Scan for the cell matching the given text and deliver its (x, y) coordinate at center. 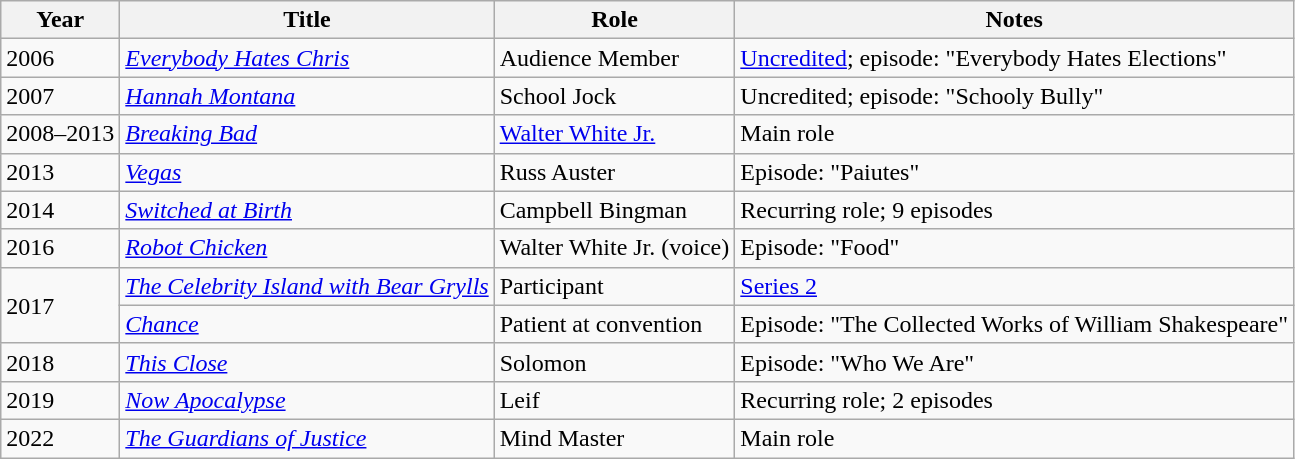
Robot Chicken (307, 248)
The Guardians of Justice (307, 438)
Walter White Jr. (voice) (614, 248)
Solomon (614, 362)
Episode: "Paiutes" (1014, 172)
Russ Auster (614, 172)
Switched at Birth (307, 210)
Role (614, 20)
Episode: "Who We Are" (1014, 362)
School Jock (614, 96)
2018 (60, 362)
Everybody Hates Chris (307, 58)
Chance (307, 324)
Hannah Montana (307, 96)
This Close (307, 362)
2016 (60, 248)
Notes (1014, 20)
Breaking Bad (307, 134)
The Celebrity Island with Bear Grylls (307, 286)
Recurring role; 9 episodes (1014, 210)
Title (307, 20)
Uncredited; episode: "Schooly Bully" (1014, 96)
Year (60, 20)
Leif (614, 400)
Uncredited; episode: "Everybody Hates Elections" (1014, 58)
Mind Master (614, 438)
2007 (60, 96)
2006 (60, 58)
Patient at convention (614, 324)
Recurring role; 2 episodes (1014, 400)
2022 (60, 438)
2014 (60, 210)
Walter White Jr. (614, 134)
2008–2013 (60, 134)
2019 (60, 400)
Now Apocalypse (307, 400)
Campbell Bingman (614, 210)
2013 (60, 172)
Participant (614, 286)
Episode: "Food" (1014, 248)
Episode: "The Collected Works of William Shakespeare" (1014, 324)
2017 (60, 305)
Vegas (307, 172)
Audience Member (614, 58)
Series 2 (1014, 286)
